Provide the (x, y) coordinate of the cell's center where the given text is located.  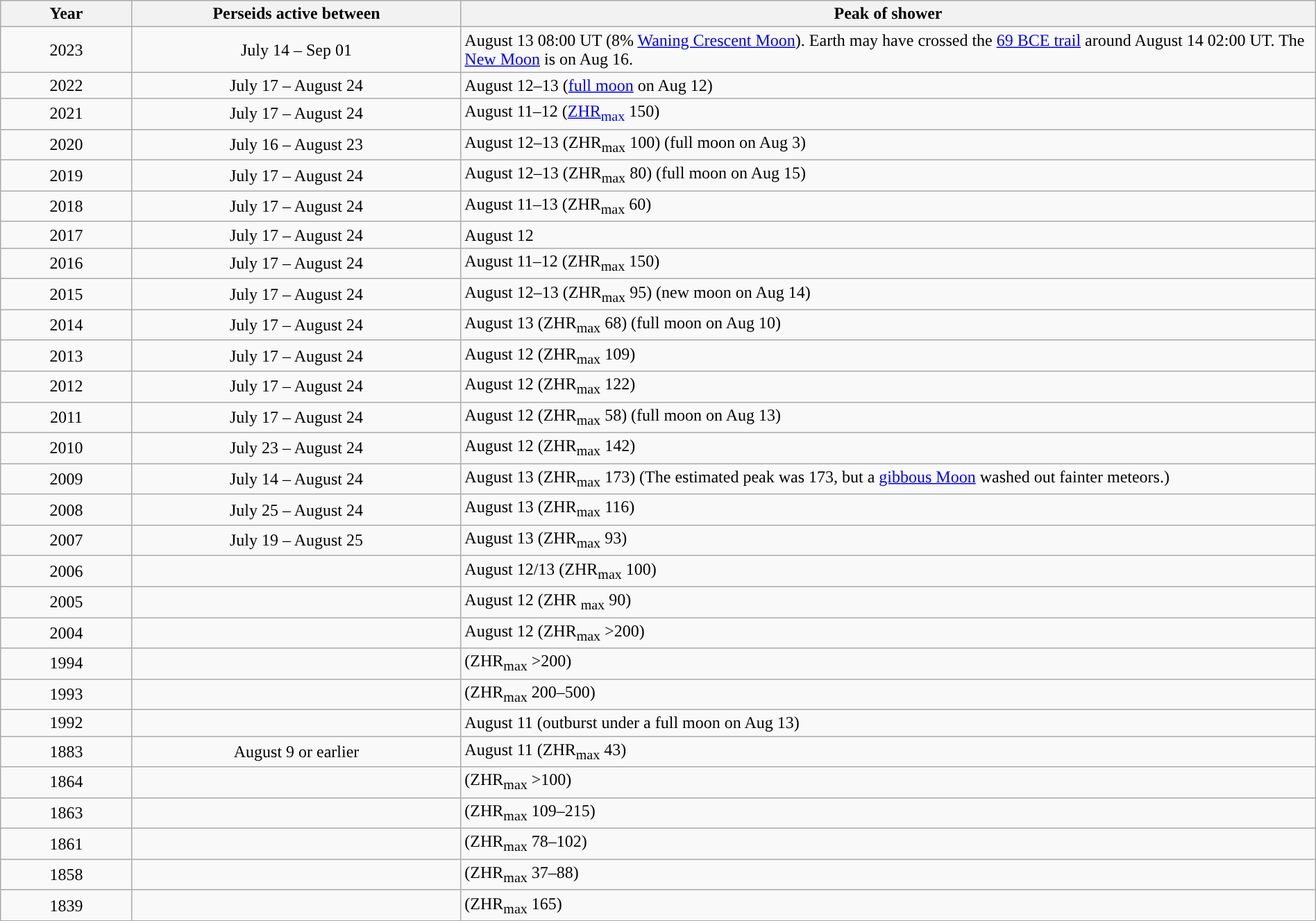
August 12/13 (ZHRmax 100) (888, 571)
August 12 (888, 235)
1883 (67, 752)
August 12 (ZHR max 90) (888, 602)
August 13 (ZHRmax 68) (full moon on Aug 10) (888, 325)
2020 (67, 144)
(ZHRmax 78–102) (888, 844)
July 23 – August 24 (296, 448)
2021 (67, 114)
August 13 08:00 UT (8% Waning Crescent Moon). Earth may have crossed the 69 BCE trail around August 14 02:00 UT. The New Moon is on Aug 16. (888, 50)
2023 (67, 50)
July 19 – August 25 (296, 540)
August 9 or earlier (296, 752)
July 14 – Sep 01 (296, 50)
2006 (67, 571)
2009 (67, 479)
August 13 (ZHRmax 116) (888, 509)
August 12–13 (ZHRmax 80) (full moon on Aug 15) (888, 176)
August 12 (ZHRmax 109) (888, 355)
August 11–13 (ZHRmax 60) (888, 206)
1858 (67, 874)
(ZHRmax >200) (888, 664)
2016 (67, 263)
August 13 (ZHRmax 173) (The estimated peak was 173, but a gibbous Moon washed out fainter meteors.) (888, 479)
Year (67, 14)
August 11 (outburst under a full moon on Aug 13) (888, 723)
July 14 – August 24 (296, 479)
August 12–13 (full moon on Aug 12) (888, 85)
August 12 (ZHRmax 58) (full moon on Aug 13) (888, 417)
1993 (67, 694)
1839 (67, 905)
August 12–13 (ZHRmax 95) (new moon on Aug 14) (888, 294)
2010 (67, 448)
2011 (67, 417)
2004 (67, 633)
July 25 – August 24 (296, 509)
August 11 (ZHRmax 43) (888, 752)
2017 (67, 235)
August 12 (ZHRmax >200) (888, 633)
2014 (67, 325)
(ZHRmax 37–88) (888, 874)
August 12–13 (ZHRmax 100) (full moon on Aug 3) (888, 144)
2013 (67, 355)
Perseids active between (296, 14)
July 16 – August 23 (296, 144)
2015 (67, 294)
(ZHRmax >100) (888, 782)
August 12 (ZHRmax 142) (888, 448)
2019 (67, 176)
Peak of shower (888, 14)
2008 (67, 509)
2022 (67, 85)
2012 (67, 387)
1864 (67, 782)
August 13 (ZHRmax 93) (888, 540)
1863 (67, 813)
(ZHRmax 109–215) (888, 813)
2007 (67, 540)
1992 (67, 723)
(ZHRmax 165) (888, 905)
1861 (67, 844)
1994 (67, 664)
2005 (67, 602)
August 12 (ZHRmax 122) (888, 387)
(ZHRmax 200–500) (888, 694)
2018 (67, 206)
